Scan for the cell matching the given text and deliver its (x, y) coordinate at center. 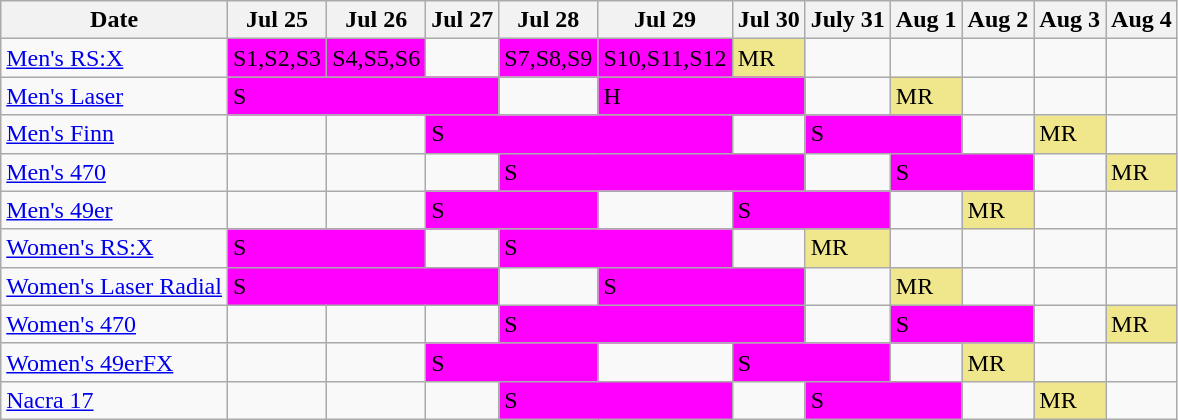
Jul 25 (276, 20)
Jul 29 (665, 20)
Jul 28 (548, 20)
Aug 2 (998, 20)
Men's RS:X (114, 58)
Jul 26 (376, 20)
July 31 (848, 20)
Men's Laser (114, 96)
S4,S5,S6 (376, 58)
Men's 49er (114, 210)
Nacra 17 (114, 400)
Men's 470 (114, 172)
Jul 30 (768, 20)
S7,S8,S9 (548, 58)
S1,S2,S3 (276, 58)
S10,S11,S12 (665, 58)
Men's Finn (114, 134)
Women's Laser Radial (114, 286)
Aug 3 (1070, 20)
H (702, 96)
Women's RS:X (114, 248)
Women's 470 (114, 324)
Jul 27 (462, 20)
Women's 49erFX (114, 362)
Aug 4 (1142, 20)
Aug 1 (926, 20)
Date (114, 20)
